From the cell containing the given text, extract its center point as (x, y) coordinate. 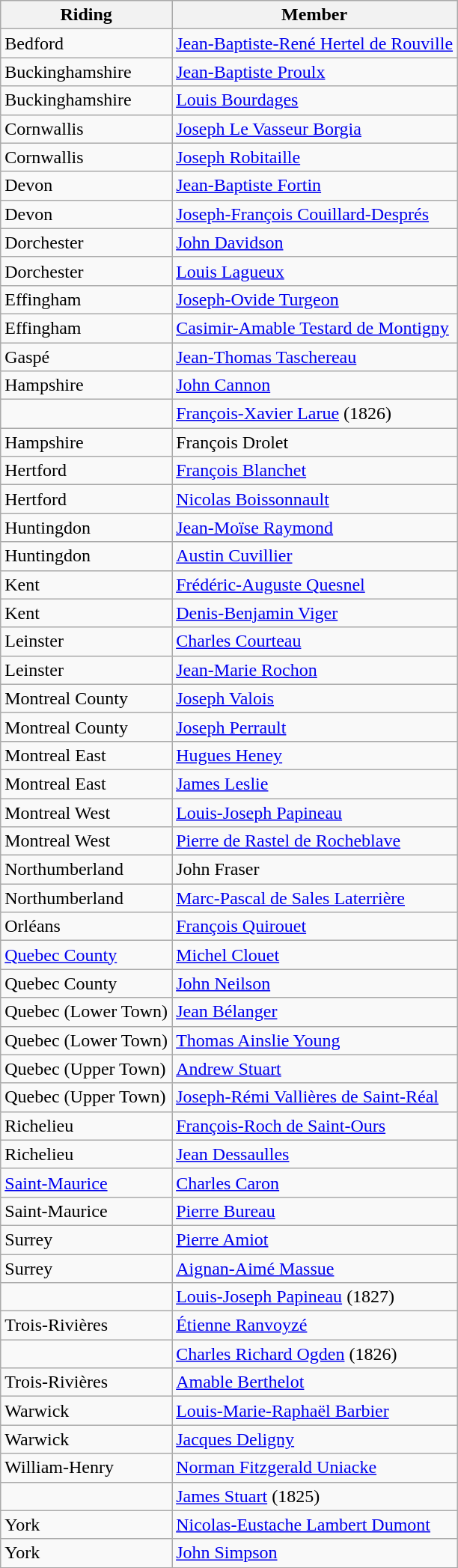
Louis Bourdages (314, 100)
John Fraser (314, 870)
Joseph-Ovide Turgeon (314, 299)
Denis-Benjamin Viger (314, 613)
François Quirouet (314, 927)
Joseph-Rémi Vallières de Saint-Réal (314, 1097)
Riding (87, 15)
Nicolas-Eustache Lambert Dumont (314, 1525)
Charles Courteau (314, 641)
Charles Caron (314, 1183)
Aignan-Aimé Massue (314, 1269)
Joseph-François Couillard-Després (314, 214)
Member (314, 15)
John Cannon (314, 385)
Nicolas Boissonnault (314, 499)
Jean Bélanger (314, 1012)
Pierre Bureau (314, 1211)
François-Xavier Larue (1826) (314, 414)
Jean-Baptiste Fortin (314, 186)
Louis-Joseph Papineau (1827) (314, 1297)
François Drolet (314, 442)
Austin Cuvillier (314, 556)
François Blanchet (314, 471)
Jean-Baptiste-René Hertel de Rouville (314, 43)
Hugues Heney (314, 755)
John Neilson (314, 983)
François-Roch de Saint-Ours (314, 1126)
Joseph Perrault (314, 727)
Andrew Stuart (314, 1069)
Pierre Amiot (314, 1239)
Joseph Valois (314, 698)
Michel Clouet (314, 955)
John Simpson (314, 1553)
Louis-Joseph Papineau (314, 812)
Joseph Le Vasseur Borgia (314, 129)
Charles Richard Ogden (1826) (314, 1354)
Jean-Moïse Raymond (314, 528)
Gaspé (87, 357)
Louis-Marie-Raphaël Barbier (314, 1411)
Amable Berthelot (314, 1382)
James Stuart (1825) (314, 1496)
Jacques Deligny (314, 1439)
Casimir-Amable Testard de Montigny (314, 328)
Jean Dessaulles (314, 1154)
Étienne Ranvoyzé (314, 1326)
Frédéric-Auguste Quesnel (314, 585)
William-Henry (87, 1468)
Norman Fitzgerald Uniacke (314, 1468)
Bedford (87, 43)
James Leslie (314, 784)
Jean-Marie Rochon (314, 670)
Jean-Baptiste Proulx (314, 72)
Marc-Pascal de Sales Laterrière (314, 898)
Joseph Robitaille (314, 157)
Pierre de Rastel de Rocheblave (314, 841)
Louis Lagueux (314, 271)
Thomas Ainslie Young (314, 1040)
Orléans (87, 927)
John Davidson (314, 242)
Jean-Thomas Taschereau (314, 357)
